Capture the cell that displays the provided text and extract its (X, Y) central coordinate. 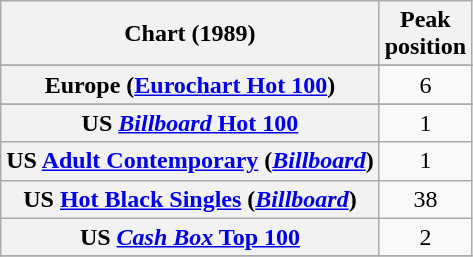
Peakposition (425, 34)
US Cash Box Top 100 (190, 237)
2 (425, 237)
US Hot Black Singles (Billboard) (190, 199)
US Adult Contemporary (Billboard) (190, 161)
Europe (Eurochart Hot 100) (190, 85)
Chart (1989) (190, 34)
38 (425, 199)
US Billboard Hot 100 (190, 123)
6 (425, 85)
